Return the (x, y) coordinate for the center point of the cell that contains the specified text.  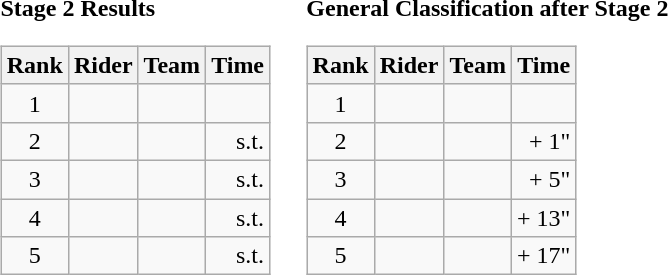
+ 13" (543, 217)
+ 5" (543, 179)
+ 17" (543, 256)
+ 1" (543, 141)
